Detect which cell encompasses the target text, then output its [x, y] center coordinate. 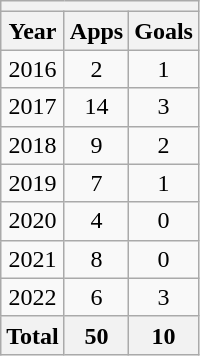
14 [96, 107]
6 [96, 297]
2020 [33, 221]
Goals [164, 31]
7 [96, 183]
4 [96, 221]
8 [96, 259]
2016 [33, 69]
10 [164, 335]
Total [33, 335]
50 [96, 335]
Apps [96, 31]
2022 [33, 297]
2018 [33, 145]
2021 [33, 259]
Year [33, 31]
9 [96, 145]
2017 [33, 107]
2019 [33, 183]
